Locate the cell with the specified text and output its (x, y) center coordinate. 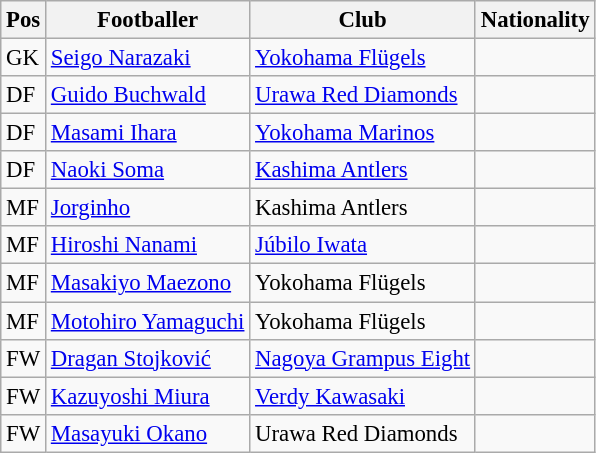
Júbilo Iwata (363, 245)
Pos (24, 20)
Nagoya Grampus Eight (363, 358)
Footballer (148, 20)
Masakiyo Maezono (148, 283)
Masayuki Okano (148, 433)
Hiroshi Nanami (148, 245)
Yokohama Marinos (363, 133)
Naoki Soma (148, 170)
Verdy Kawasaki (363, 396)
Nationality (534, 20)
Club (363, 20)
Motohiro Yamaguchi (148, 321)
Dragan Stojković (148, 358)
Masami Ihara (148, 133)
GK (24, 58)
Guido Buchwald (148, 95)
Seigo Narazaki (148, 58)
Kazuyoshi Miura (148, 396)
Jorginho (148, 208)
